From the cell containing the given text, extract its center point as [X, Y] coordinate. 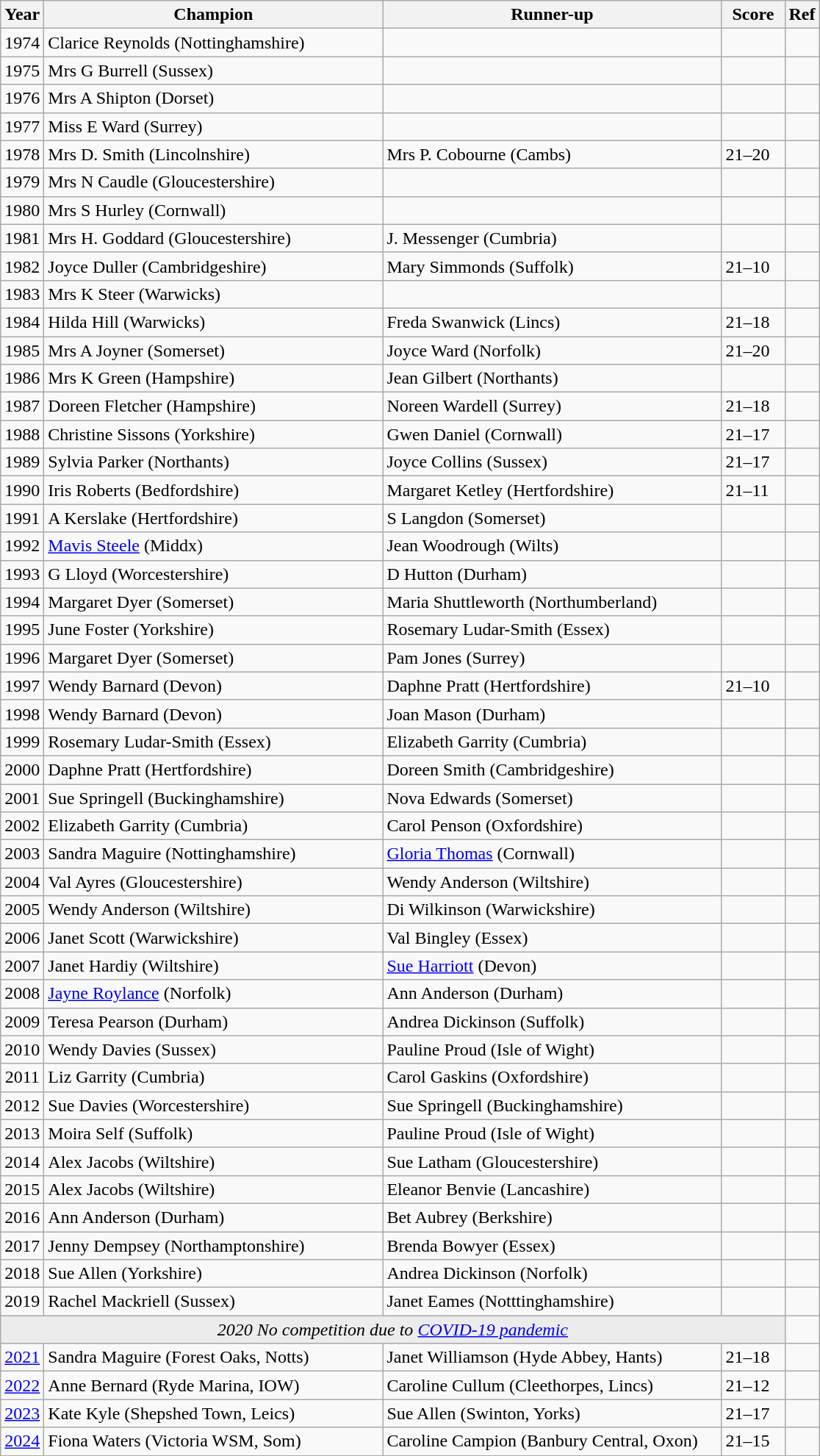
2014 [22, 1161]
Caroline Cullum (Cleethorpes, Lincs) [553, 1385]
Val Ayres (Gloucestershire) [213, 882]
2023 [22, 1413]
1993 [22, 574]
Pam Jones (Surrey) [553, 658]
2020 No competition due to COVID-19 pandemic [392, 1330]
2018 [22, 1274]
Jayne Roylance (Norfolk) [213, 994]
2011 [22, 1077]
2003 [22, 854]
1982 [22, 266]
Freda Swanwick (Lincs) [553, 322]
Val Bingley (Essex) [553, 938]
Doreen Fletcher (Hampshire) [213, 406]
1992 [22, 546]
Gwen Daniel (Cornwall) [553, 434]
1999 [22, 742]
Teresa Pearson (Durham) [213, 1022]
Sue Latham (Gloucestershire) [553, 1161]
1977 [22, 126]
2013 [22, 1133]
2012 [22, 1105]
1985 [22, 351]
2009 [22, 1022]
Champion [213, 15]
2024 [22, 1441]
1980 [22, 210]
Di Wilkinson (Warwickshire) [553, 910]
Carol Penson (Oxfordshire) [553, 826]
Bet Aubrey (Berkshire) [553, 1217]
D Hutton (Durham) [553, 574]
Janet Eames (Notttinghamshire) [553, 1302]
Mrs H. Goddard (Gloucestershire) [213, 238]
Mrs D. Smith (Lincolnshire) [213, 154]
1990 [22, 490]
Sylvia Parker (Northants) [213, 462]
Margaret Ketley (Hertfordshire) [553, 490]
Mrs N Caudle (Gloucestershire) [213, 182]
Joan Mason (Durham) [553, 714]
Mrs K Steer (Warwicks) [213, 294]
1988 [22, 434]
Maria Shuttleworth (Northumberland) [553, 602]
Jean Gilbert (Northants) [553, 379]
2017 [22, 1246]
1979 [22, 182]
2000 [22, 770]
Fiona Waters (Victoria WSM, Som) [213, 1441]
Mary Simmonds (Suffolk) [553, 266]
Jean Woodrough (Wilts) [553, 546]
2004 [22, 882]
1986 [22, 379]
G Lloyd (Worcestershire) [213, 574]
2007 [22, 966]
1975 [22, 71]
1991 [22, 518]
2015 [22, 1189]
2006 [22, 938]
Score [753, 15]
2010 [22, 1050]
Mrs P. Cobourne (Cambs) [553, 154]
1994 [22, 602]
Andrea Dickinson (Suffolk) [553, 1022]
Brenda Bowyer (Essex) [553, 1246]
Year [22, 15]
Mrs G Burrell (Sussex) [213, 71]
Liz Garrity (Cumbria) [213, 1077]
Moira Self (Suffolk) [213, 1133]
1996 [22, 658]
2021 [22, 1358]
Andrea Dickinson (Norfolk) [553, 1274]
Mrs S Hurley (Cornwall) [213, 210]
Mrs K Green (Hampshire) [213, 379]
Clarice Reynolds (Nottinghamshire) [213, 43]
1981 [22, 238]
Iris Roberts (Bedfordshire) [213, 490]
Eleanor Benvie (Lancashire) [553, 1189]
Caroline Campion (Banbury Central, Oxon) [553, 1441]
Nova Edwards (Somerset) [553, 797]
2001 [22, 797]
2022 [22, 1385]
Wendy Davies (Sussex) [213, 1050]
A Kerslake (Hertfordshire) [213, 518]
Rachel Mackriell (Sussex) [213, 1302]
21–15 [753, 1441]
Mrs A Shipton (Dorset) [213, 98]
1984 [22, 322]
Noreen Wardell (Surrey) [553, 406]
2002 [22, 826]
Anne Bernard (Ryde Marina, IOW) [213, 1385]
Mavis Steele (Middx) [213, 546]
Joyce Collins (Sussex) [553, 462]
1978 [22, 154]
Doreen Smith (Cambridgeshire) [553, 770]
1998 [22, 714]
2019 [22, 1302]
2005 [22, 910]
1987 [22, 406]
21–12 [753, 1385]
June Foster (Yorkshire) [213, 630]
Sandra Maguire (Nottinghamshire) [213, 854]
Janet Williamson (Hyde Abbey, Hants) [553, 1358]
Christine Sissons (Yorkshire) [213, 434]
2008 [22, 994]
Hilda Hill (Warwicks) [213, 322]
Joyce Duller (Cambridgeshire) [213, 266]
Runner-up [553, 15]
1997 [22, 686]
Janet Scott (Warwickshire) [213, 938]
J. Messenger (Cumbria) [553, 238]
1983 [22, 294]
Gloria Thomas (Cornwall) [553, 854]
1995 [22, 630]
2016 [22, 1217]
Janet Hardiy (Wiltshire) [213, 966]
Sue Allen (Yorkshire) [213, 1274]
1989 [22, 462]
S Langdon (Somerset) [553, 518]
Carol Gaskins (Oxfordshire) [553, 1077]
1976 [22, 98]
Joyce Ward (Norfolk) [553, 351]
Kate Kyle (Shepshed Town, Leics) [213, 1413]
Sue Davies (Worcestershire) [213, 1105]
Sue Allen (Swinton, Yorks) [553, 1413]
Jenny Dempsey (Northamptonshire) [213, 1246]
21–11 [753, 490]
Miss E Ward (Surrey) [213, 126]
Sandra Maguire (Forest Oaks, Notts) [213, 1358]
1974 [22, 43]
Mrs A Joyner (Somerset) [213, 351]
Sue Harriott (Devon) [553, 966]
Ref [802, 15]
